Scan for the cell matching the given text and deliver its (x, y) coordinate at center. 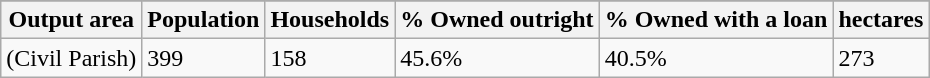
% Owned outright (497, 20)
40.5% (716, 58)
hectares (881, 20)
273 (881, 58)
399 (204, 58)
% Owned with a loan (716, 20)
45.6% (497, 58)
158 (330, 58)
Output area (72, 20)
Population (204, 20)
Households (330, 20)
(Civil Parish) (72, 58)
